Determine the (x, y) coordinate at the center of the cell enclosing the given text.  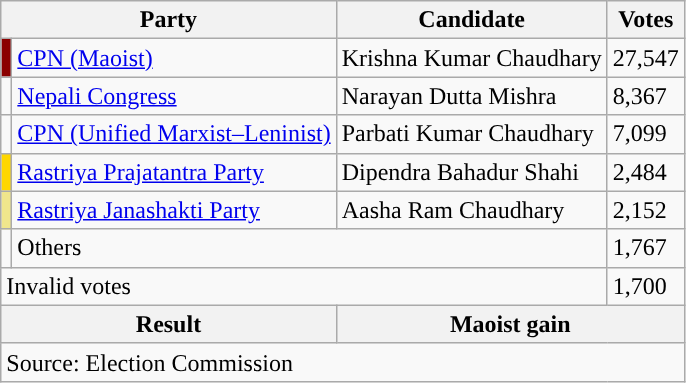
Result (168, 324)
Party (168, 20)
Krishna Kumar Chaudhary (472, 58)
1,767 (646, 248)
Invalid votes (304, 286)
7,099 (646, 134)
CPN (Unified Marxist–Leninist) (174, 134)
27,547 (646, 58)
2,484 (646, 172)
Others (310, 248)
Rastriya Prajatantra Party (174, 172)
Maoist gain (510, 324)
Aasha Ram Chaudhary (472, 210)
2,152 (646, 210)
8,367 (646, 96)
Rastriya Janashakti Party (174, 210)
CPN (Maoist) (174, 58)
Votes (646, 20)
1,700 (646, 286)
Narayan Dutta Mishra (472, 96)
Dipendra Bahadur Shahi (472, 172)
Candidate (472, 20)
Parbati Kumar Chaudhary (472, 134)
Source: Election Commission (343, 362)
Nepali Congress (174, 96)
